Determine the [X, Y] coordinate at the center of the cell enclosing the given text.  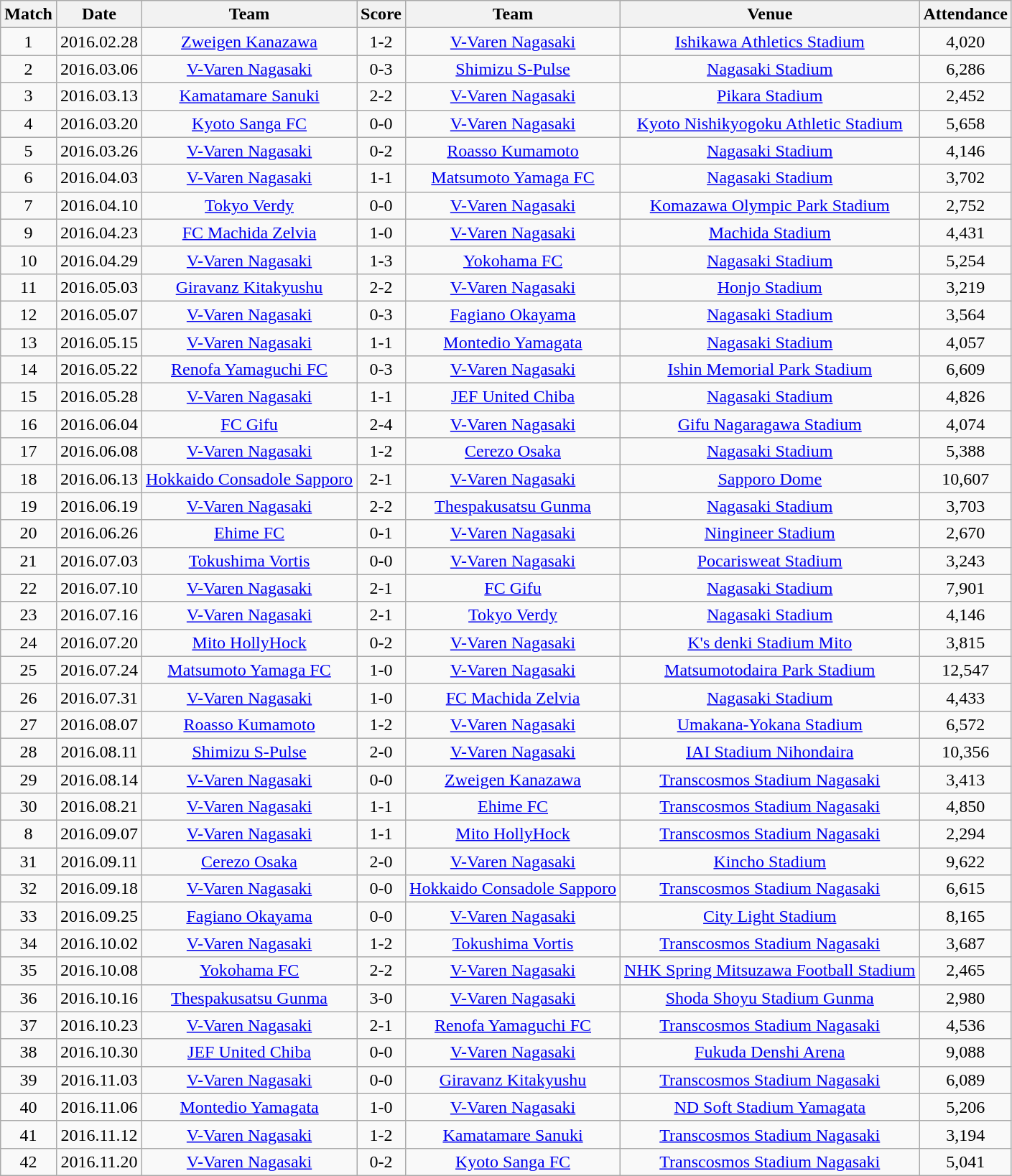
4,826 [965, 397]
41 [29, 1134]
4,074 [965, 424]
12,547 [965, 670]
22 [29, 588]
30 [29, 807]
19 [29, 506]
5,206 [965, 1107]
39 [29, 1080]
2 [29, 69]
2,752 [965, 205]
2016.05.28 [99, 397]
2016.05.15 [99, 342]
7,901 [965, 588]
2016.07.20 [99, 643]
Machida Stadium [770, 233]
37 [29, 1025]
4,850 [965, 807]
34 [29, 943]
5,388 [965, 452]
2016.06.08 [99, 452]
3,564 [965, 314]
Shoda Shoyu Stadium Gunma [770, 998]
23 [29, 615]
2-4 [381, 424]
3-0 [381, 998]
NHK Spring Mitsuzawa Football Stadium [770, 971]
2016.08.07 [99, 724]
2016.05.22 [99, 370]
Umakana-Yokana Stadium [770, 724]
8 [29, 834]
Kincho Stadium [770, 862]
16 [29, 424]
2016.10.23 [99, 1025]
2016.05.07 [99, 314]
1-3 [381, 260]
11 [29, 287]
2016.08.21 [99, 807]
4,057 [965, 342]
2016.10.02 [99, 943]
6,609 [965, 370]
2016.09.25 [99, 916]
24 [29, 643]
2016.04.03 [99, 178]
Score [381, 14]
38 [29, 1053]
6,089 [965, 1080]
10,607 [965, 479]
2,670 [965, 533]
3,687 [965, 943]
2,452 [965, 96]
4,020 [965, 42]
2016.10.16 [99, 998]
2016.07.16 [99, 615]
Pikara Stadium [770, 96]
32 [29, 889]
6,572 [965, 724]
36 [29, 998]
Matsumotodaira Park Stadium [770, 670]
0-1 [381, 533]
City Light Stadium [770, 916]
2016.10.30 [99, 1053]
3,194 [965, 1134]
2016.03.20 [99, 123]
Honjo Stadium [770, 287]
2016.07.24 [99, 670]
4,431 [965, 233]
27 [29, 724]
40 [29, 1107]
2016.07.10 [99, 588]
K's denki Stadium Mito [770, 643]
6 [29, 178]
Ishikawa Athletics Stadium [770, 42]
2016.04.23 [99, 233]
2016.11.20 [99, 1162]
3,703 [965, 506]
25 [29, 670]
2016.04.10 [99, 205]
2,294 [965, 834]
2016.03.26 [99, 151]
2016.11.06 [99, 1107]
3,219 [965, 287]
35 [29, 971]
2016.08.14 [99, 779]
42 [29, 1162]
Kyoto Nishikyogoku Athletic Stadium [770, 123]
Sapporo Dome [770, 479]
5,658 [965, 123]
1 [29, 42]
Gifu Nagaragawa Stadium [770, 424]
26 [29, 697]
2016.09.18 [99, 889]
Ningineer Stadium [770, 533]
3,815 [965, 643]
3,413 [965, 779]
5 [29, 151]
5,254 [965, 260]
18 [29, 479]
33 [29, 916]
10 [29, 260]
7 [29, 205]
14 [29, 370]
2016.06.26 [99, 533]
2016.11.03 [99, 1080]
2016.11.12 [99, 1134]
6,615 [965, 889]
5,041 [965, 1162]
31 [29, 862]
ND Soft Stadium Yamagata [770, 1107]
8,165 [965, 916]
10,356 [965, 752]
21 [29, 561]
Venue [770, 14]
2,980 [965, 998]
2016.06.19 [99, 506]
Pocarisweat Stadium [770, 561]
15 [29, 397]
2016.05.03 [99, 287]
9 [29, 233]
2016.02.28 [99, 42]
2016.08.11 [99, 752]
IAI Stadium Nihondaira [770, 752]
9,622 [965, 862]
3,702 [965, 178]
9,088 [965, 1053]
20 [29, 533]
Match [29, 14]
2016.03.06 [99, 69]
6,286 [965, 69]
17 [29, 452]
2016.07.31 [99, 697]
3,243 [965, 561]
13 [29, 342]
2016.03.13 [99, 96]
Ishin Memorial Park Stadium [770, 370]
Fukuda Denshi Arena [770, 1053]
2016.04.29 [99, 260]
2016.09.11 [99, 862]
2,465 [965, 971]
Attendance [965, 14]
4,433 [965, 697]
29 [29, 779]
2016.07.03 [99, 561]
4,536 [965, 1025]
12 [29, 314]
28 [29, 752]
2016.09.07 [99, 834]
2016.06.13 [99, 479]
2016.06.04 [99, 424]
3 [29, 96]
4 [29, 123]
2016.10.08 [99, 971]
Komazawa Olympic Park Stadium [770, 205]
Date [99, 14]
